For the text-containing cell, return its midpoint in (x, y) coordinate format. 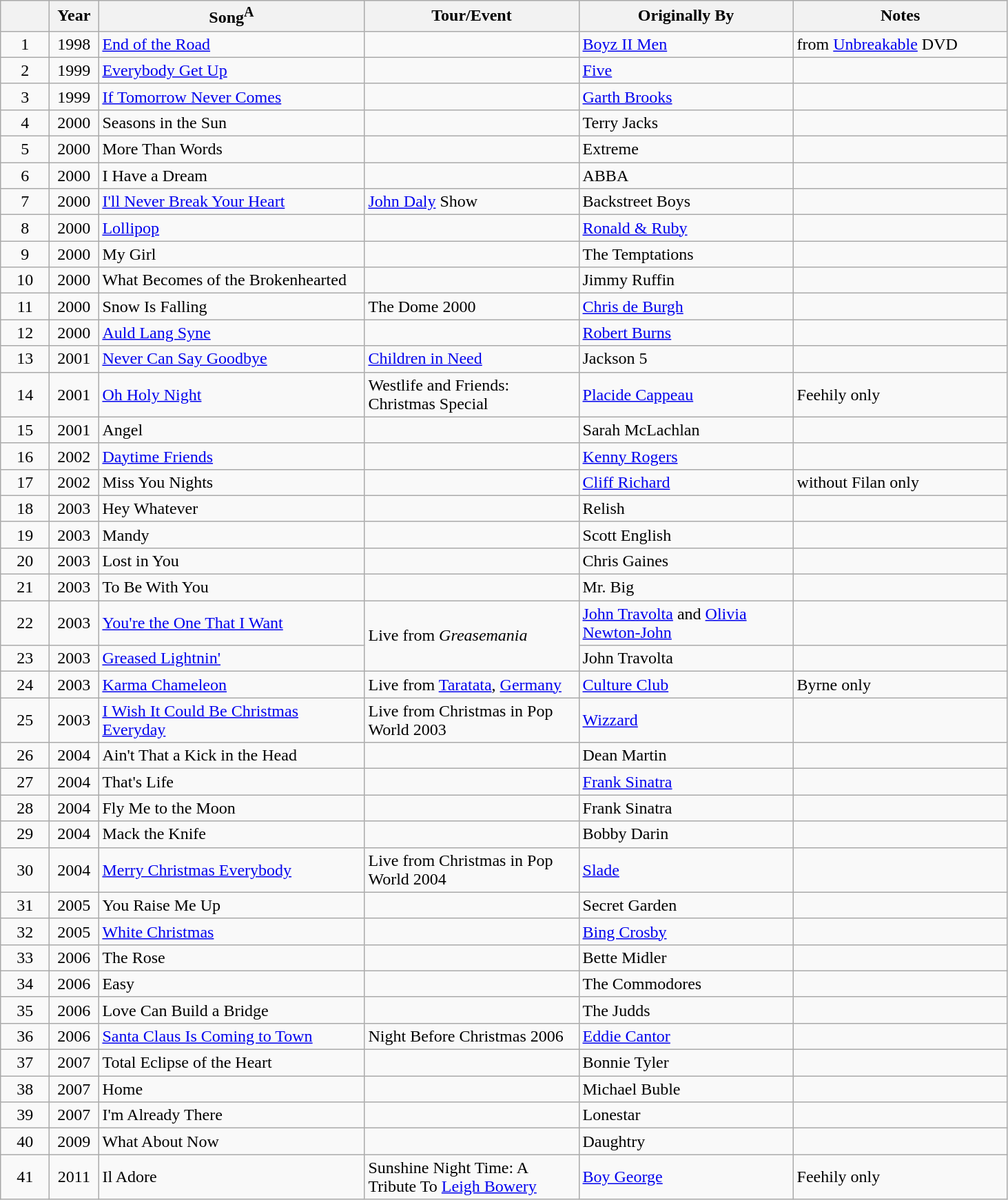
17 (25, 482)
16 (25, 456)
Merry Christmas Everybody (232, 869)
More Than Words (232, 149)
Children in Need (471, 359)
Bing Crosby (686, 931)
9 (25, 254)
Dean Martin (686, 756)
Byrne only (900, 685)
Secret Garden (686, 905)
SongA (232, 17)
40 (25, 1141)
Live from Christmas in Pop World 2004 (471, 869)
Garth Brooks (686, 96)
Ronald & Ruby (686, 228)
18 (25, 508)
Mandy (232, 535)
11 (25, 307)
12 (25, 333)
Greased Lightnin' (232, 659)
Chris de Burgh (686, 307)
29 (25, 834)
41 (25, 1177)
I Wish It Could Be Christmas Everyday (232, 721)
6 (25, 176)
Placide Cappeau (686, 394)
20 (25, 561)
21 (25, 588)
Jackson 5 (686, 359)
2009 (74, 1141)
Westlife and Friends: Christmas Special (471, 394)
You Raise Me Up (232, 905)
Bonnie Tyler (686, 1063)
35 (25, 1010)
That's Life (232, 782)
Five (686, 70)
Live from Greasemania (471, 637)
Relish (686, 508)
25 (25, 721)
Never Can Say Goodbye (232, 359)
Angel (232, 430)
37 (25, 1063)
Sarah McLachlan (686, 430)
Lost in You (232, 561)
Auld Lang Syne (232, 333)
If Tomorrow Never Comes (232, 96)
Oh Holy Night (232, 394)
23 (25, 659)
Daytime Friends (232, 456)
Fly Me to the Moon (232, 808)
Santa Claus Is Coming to Town (232, 1036)
Terry Jacks (686, 123)
Bette Midler (686, 958)
Michael Buble (686, 1089)
I'll Never Break Your Heart (232, 202)
Originally By (686, 17)
What About Now (232, 1141)
39 (25, 1115)
Love Can Build a Bridge (232, 1010)
Sunshine Night Time: A Tribute To Leigh Bowery (471, 1177)
22 (25, 623)
What Becomes of the Brokenhearted (232, 280)
Scott English (686, 535)
Hey Whatever (232, 508)
Live from Christmas in Pop World 2003 (471, 721)
Chris Gaines (686, 561)
The Judds (686, 1010)
To Be With You (232, 588)
The Temptations (686, 254)
Easy (232, 984)
Total Eclipse of the Heart (232, 1063)
Boy George (686, 1177)
Wizzard (686, 721)
The Rose (232, 958)
34 (25, 984)
13 (25, 359)
Jimmy Ruffin (686, 280)
36 (25, 1036)
Miss You Nights (232, 482)
End of the Road (232, 44)
2011 (74, 1177)
ABBA (686, 176)
My Girl (232, 254)
2 (25, 70)
5 (25, 149)
John Daly Show (471, 202)
without Filan only (900, 482)
Bobby Darin (686, 834)
Extreme (686, 149)
26 (25, 756)
Mack the Knife (232, 834)
Night Before Christmas 2006 (471, 1036)
Boyz II Men (686, 44)
38 (25, 1089)
8 (25, 228)
The Dome 2000 (471, 307)
Cliff Richard (686, 482)
19 (25, 535)
Kenny Rogers (686, 456)
Lonestar (686, 1115)
Lollipop (232, 228)
White Christmas (232, 931)
Year (74, 17)
33 (25, 958)
Notes (900, 17)
Everybody Get Up (232, 70)
Culture Club (686, 685)
Slade (686, 869)
24 (25, 685)
32 (25, 931)
John Travolta and Olivia Newton-John (686, 623)
I Have a Dream (232, 176)
4 (25, 123)
15 (25, 430)
30 (25, 869)
Tour/Event (471, 17)
Daughtry (686, 1141)
from Unbreakable DVD (900, 44)
I'm Already There (232, 1115)
14 (25, 394)
Ain't That a Kick in the Head (232, 756)
Eddie Cantor (686, 1036)
John Travolta (686, 659)
28 (25, 808)
27 (25, 782)
Home (232, 1089)
Il Adore (232, 1177)
Live from Taratata, Germany (471, 685)
Seasons in the Sun (232, 123)
You're the One That I Want (232, 623)
1 (25, 44)
3 (25, 96)
7 (25, 202)
The Commodores (686, 984)
1998 (74, 44)
31 (25, 905)
Robert Burns (686, 333)
Karma Chameleon (232, 685)
10 (25, 280)
Backstreet Boys (686, 202)
Snow Is Falling (232, 307)
Mr. Big (686, 588)
